Pinpoint the cell where the given text exists, returning its [X, Y] midpoint coordinate. 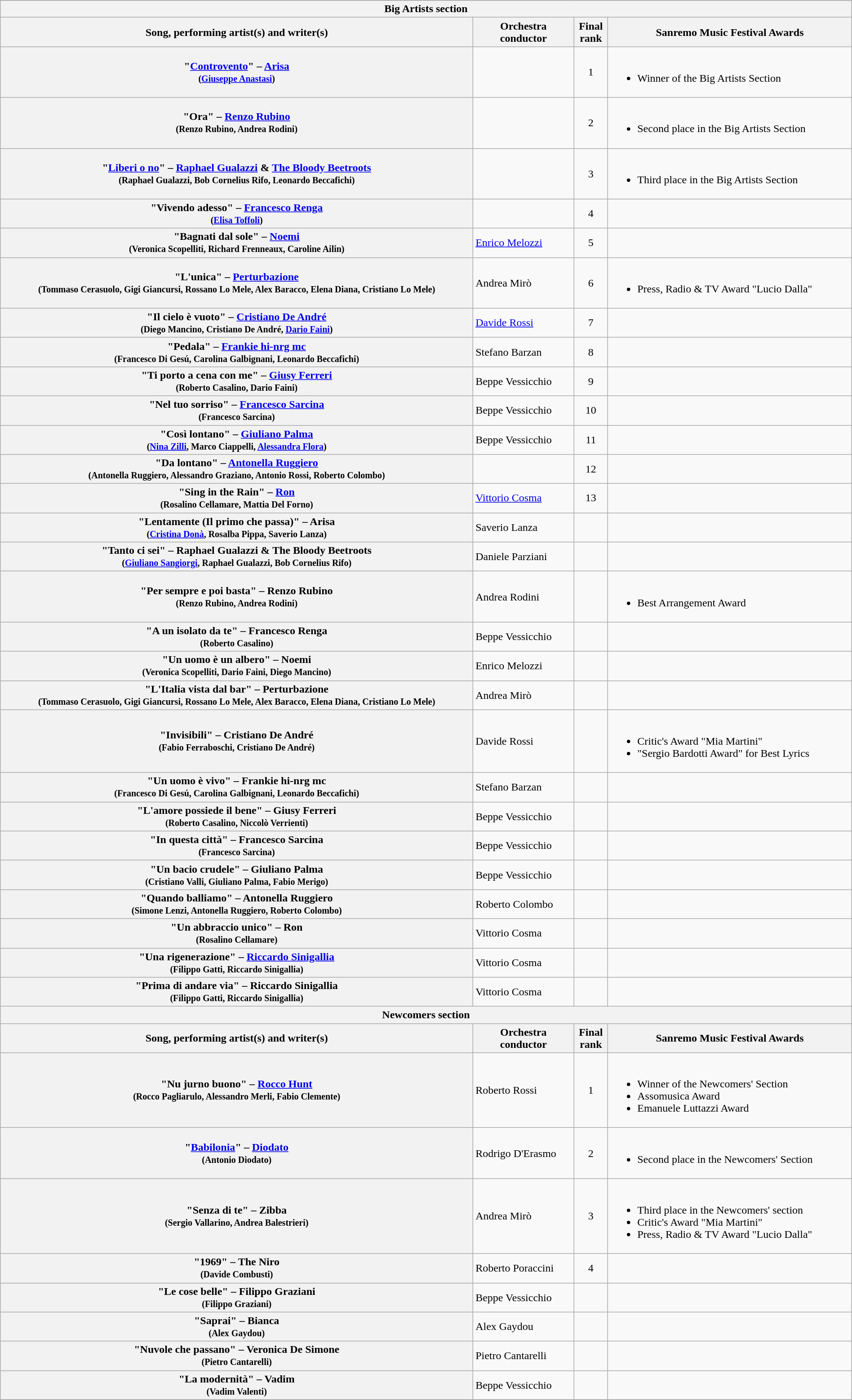
12 [591, 469]
"Ti porto a cena con me" – Giusy Ferreri(Roberto Casalino, Dario Faini) [237, 381]
"Vivendo adesso" – Francesco Renga(Elisa Toffoli) [237, 214]
Second place in the Big Artists Section [730, 123]
Second place in the Newcomers' Section [730, 1153]
Winner of the Newcomers' SectionAssomusica AwardEmanuele Luttazzi Award [730, 1091]
"Una rigenerazione" – Riccardo Sinigallia(Filippo Gatti, Riccardo Sinigallia) [237, 962]
Best Arrangement Award [730, 596]
Pietro Cantarelli [524, 1356]
Critic's Award "Mia Martini""Sergio Bardotti Award" for Best Lyrics [730, 741]
"Un bacio crudele" – Giuliano Palma(Cristiano Valli, Giuliano Palma, Fabio Merigo) [237, 875]
"Ora" – Renzo Rubino(Renzo Rubino, Andrea Rodini) [237, 123]
Big Artists section [426, 9]
Press, Radio & TV Award "Lucio Dalla" [730, 283]
"Lentamente (Il primo che passa)" – Arisa(Cristina Donà, Rosalba Pippa, Saverio Lanza) [237, 527]
Newcomers section [426, 1015]
"Pedala" – Frankie hi-nrg mc(Francesco Di Gesú, Carolina Galbignani, Leonardo Beccafichi) [237, 352]
"Babilonia" – Diodato(Antonio Diodato) [237, 1153]
"Da lontano" – Antonella Ruggiero(Antonella Ruggiero, Alessandro Graziano, Antonio Rossi, Roberto Colombo) [237, 469]
Daniele Parziani [524, 557]
5 [591, 243]
"L'Italia vista dal bar" – Perturbazione(Tommaso Cerasuolo, Gigi Giancursi, Rossano Lo Mele, Alex Baracco, Elena Diana, Cristiano Lo Mele) [237, 695]
"Per sempre e poi basta" – Renzo Rubino(Renzo Rubino, Andrea Rodini) [237, 596]
"Nu jurno buono" – Rocco Hunt(Rocco Pagliarulo, Alessandro Merli, Fabio Clemente) [237, 1091]
Winner of the Big Artists Section [730, 72]
"Un abbraccio unico" – Ron(Rosalino Cellamare) [237, 933]
Rodrigo D'Erasmo [524, 1153]
"L'unica" – Perturbazione(Tommaso Cerasuolo, Gigi Giancursi, Rossano Lo Mele, Alex Baracco, Elena Diana, Cristiano Lo Mele) [237, 283]
"Un uomo è un albero" – Noemi(Veronica Scopelliti, Dario Faini, Diego Mancino) [237, 666]
Roberto Rossi [524, 1091]
Saverio Lanza [524, 527]
Roberto Poraccini [524, 1268]
"Il cielo è vuoto" – Cristiano De André(Diego Mancino, Cristiano De André, Dario Faini) [237, 322]
"La modernità" – Vadim(Vadim Valenti) [237, 1385]
"A un isolato da te" – Francesco Renga(Roberto Casalino) [237, 637]
6 [591, 283]
Roberto Colombo [524, 904]
"Controvento" – Arisa(Giuseppe Anastasi) [237, 72]
"Un uomo è vivo" – Frankie hi-nrg mc(Francesco Di Gesú, Carolina Galbignani, Leonardo Beccafichi) [237, 787]
"Saprai" – Bianca(Alex Gaydou) [237, 1327]
8 [591, 352]
"Le cose belle" – Filippo Graziani(Filippo Graziani) [237, 1297]
"L'amore possiede il bene" – Giusy Ferreri(Roberto Casalino, Niccolò Verrienti) [237, 817]
"Nuvole che passano" – Veronica De Simone(Pietro Cantarelli) [237, 1356]
"Tanto ci sei" – Raphael Gualazzi & The Bloody Beetroots(Giuliano Sangiorgi, Raphael Gualazzi, Bob Cornelius Rifo) [237, 557]
"1969" – The Niro(Davide Combusti) [237, 1268]
"Invisibili" – Cristiano De André(Fabio Ferraboschi, Cristiano De André) [237, 741]
"Bagnati dal sole" – Noemi(Veronica Scopelliti, Richard Frenneaux, Caroline Ailin) [237, 243]
"Così lontano" – Giuliano Palma(Nina Zilli, Marco Ciappelli, Alessandra Flora) [237, 439]
"Prima di andare via" – Riccardo Sinigallia(Filippo Gatti, Riccardo Sinigallia) [237, 992]
Andrea Rodini [524, 596]
13 [591, 499]
7 [591, 322]
"Senza di te" – Zibba(Sergio Vallarino, Andrea Balestrieri) [237, 1216]
"Quando balliamo" – Antonella Ruggiero(Simone Lenzi, Antonella Ruggiero, Roberto Colombo) [237, 904]
Third place in the Big Artists Section [730, 173]
"Sing in the Rain" – Ron(Rosalino Cellamare, Mattia Del Forno) [237, 499]
Third place in the Newcomers' sectionCritic's Award "Mia Martini"Press, Radio & TV Award "Lucio Dalla" [730, 1216]
"In questa città" – Francesco Sarcina(Francesco Sarcina) [237, 845]
"Liberi o no" – Raphael Gualazzi & The Bloody Beetroots(Raphael Gualazzi, Bob Cornelius Rifo, Leonardo Beccafichi) [237, 173]
"Nel tuo sorriso" – Francesco Sarcina(Francesco Sarcina) [237, 411]
Alex Gaydou [524, 1327]
11 [591, 439]
9 [591, 381]
10 [591, 411]
